Determine the (X, Y) coordinate at the center of the cell enclosing the given text.  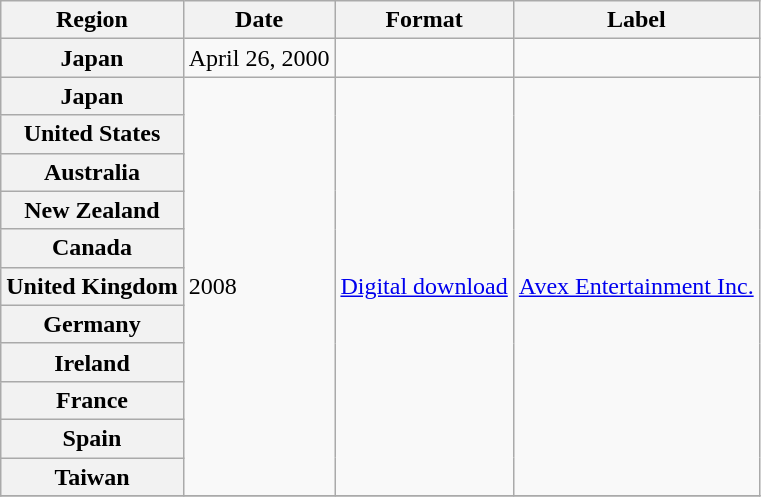
United States (92, 134)
Spain (92, 438)
April 26, 2000 (259, 58)
Label (636, 20)
Ireland (92, 362)
Region (92, 20)
Date (259, 20)
Canada (92, 248)
France (92, 400)
Germany (92, 324)
Taiwan (92, 477)
Digital download (424, 286)
Avex Entertainment Inc. (636, 286)
Format (424, 20)
2008 (259, 286)
New Zealand (92, 210)
United Kingdom (92, 286)
Australia (92, 172)
